From the cell containing the given text, extract its center point as (x, y) coordinate. 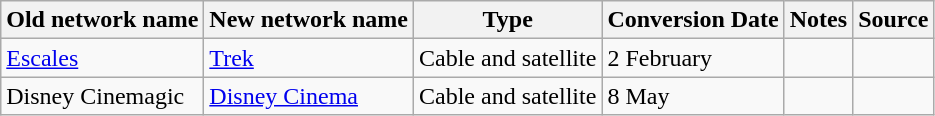
Disney Cinemagic (102, 96)
Trek (309, 58)
Conversion Date (693, 20)
New network name (309, 20)
2 February (693, 58)
Notes (818, 20)
Escales (102, 58)
Disney Cinema (309, 96)
Old network name (102, 20)
Source (894, 20)
Type (508, 20)
8 May (693, 96)
